Return the [X, Y] coordinate for the center point of the cell that contains the specified text.  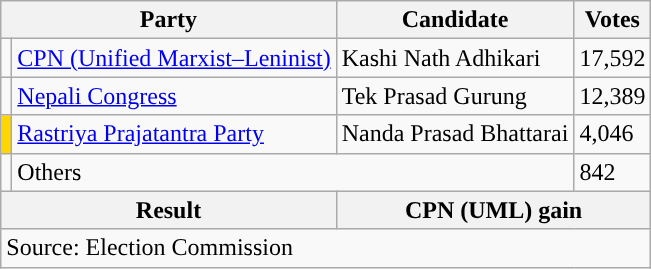
CPN (UML) gain [494, 210]
Others [293, 172]
Result [168, 210]
4,046 [612, 134]
Tek Prasad Gurung [455, 96]
Kashi Nath Adhikari [455, 58]
Rastriya Prajatantra Party [174, 134]
Nanda Prasad Bhattarai [455, 134]
Votes [612, 20]
12,389 [612, 96]
Party [168, 20]
17,592 [612, 58]
Nepali Congress [174, 96]
842 [612, 172]
CPN (Unified Marxist–Leninist) [174, 58]
Candidate [455, 20]
Source: Election Commission [326, 248]
